For the text-containing cell, return its midpoint in (x, y) coordinate format. 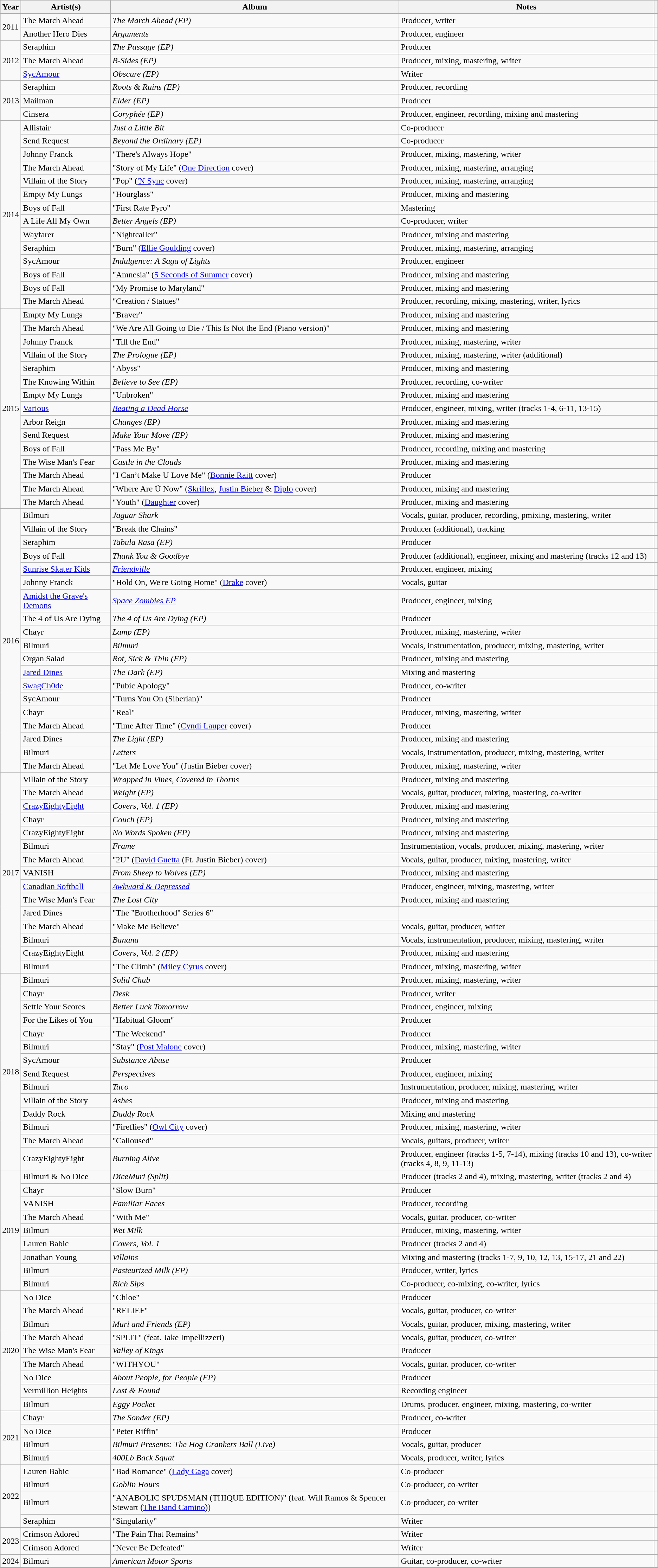
Perspectives (254, 1074)
2016 (11, 641)
"Hold On, We're Going Home" (Drake cover) (254, 582)
2015 (11, 409)
Substance Abuse (254, 1060)
"Youth" (Daughter cover) (254, 502)
Lamp (EP) (254, 632)
"Where Are Ü Now" (Skrillex, Justin Bieber & Diplo cover) (254, 489)
Ashes (254, 1100)
Mixing and mastering (tracks 1-7, 9, 10, 12, 13, 15-17, 21 and 22) (527, 1257)
Beating a Dead Horse (254, 409)
Drums, producer, engineer, mixing, mastering, co-writer (527, 1404)
Taco (254, 1087)
"My Promise to Maryland" (254, 288)
2014 (11, 214)
"Stay" (Post Malone cover) (254, 1047)
Covers, Vol. 2 (EP) (254, 953)
"Creation / Statues" (254, 301)
Bilmuri & No Dice (66, 1177)
Vermillion Heights (66, 1391)
Goblin Hours (254, 1485)
Coryphée (EP) (254, 114)
For the Likes of You (66, 1020)
"Fireflies" (Owl City cover) (254, 1127)
"Turns You On (Siberian)" (254, 699)
Elder (EP) (254, 101)
Weight (EP) (254, 792)
"I Can’t Make U Love Me" (Bonnie Raitt cover) (254, 475)
Covers, Vol. 1 (EP) (254, 806)
Producer, engineer (tracks 1-5, 7-14), mixing (tracks 10 and 13), co-writer (tracks 4, 8, 9, 11-13) (527, 1159)
About People, for People (EP) (254, 1377)
Mastering (527, 208)
From Sheep to Wolves (EP) (254, 873)
Believe to See (EP) (254, 381)
"Slow Burn" (254, 1190)
Producer (additional), tracking (527, 529)
Changes (EP) (254, 422)
Settle Your Scores (66, 1007)
"Till the End" (254, 341)
Vocals, guitar, producer, mixing, mastering, co-writer (527, 792)
Couch (EP) (254, 820)
"Pop" ('N Sync cover) (254, 181)
400Lb Back Squat (254, 1458)
Burning Alive (254, 1159)
"SPLIT" (feat. Jake Impellizzeri) (254, 1337)
"Break the Chains" (254, 529)
"We Are All Going to Die / This Is Not the End (Piano version)" (254, 328)
Roots & Ruins (EP) (254, 87)
Producer (tracks 2 and 4), mixing, mastering, writer (tracks 2 and 4) (527, 1177)
Another Hero Dies (66, 34)
"Singularity" (254, 1521)
Make Your Move (EP) (254, 435)
Covers, Vol. 1 (254, 1244)
"Real" (254, 712)
The Knowing Within (66, 381)
Instrumentation, producer, mixing, mastering, writer (527, 1087)
Vocals, producer, writer, lyrics (527, 1458)
Rot, Sick & Thin (EP) (254, 659)
"There's Always Hope" (254, 154)
Producer, recording, mixing and mastering (527, 449)
Mailman (66, 101)
Solid Chub (254, 980)
Producer, recording, mixing, mastering, writer, lyrics (527, 301)
The Lost City (254, 900)
The 4 of Us Are Dying (EP) (254, 619)
Jonathan Young (66, 1257)
The Dark (EP) (254, 672)
"Story of My Life" (One Direction cover) (254, 168)
Muri and Friends (EP) (254, 1324)
"Calloused" (254, 1140)
A Life All My Own (66, 221)
"Let Me Love You" (Justin Bieber cover) (254, 766)
Producer, engineer, mixing, writer (tracks 1-4, 6-11, 13-15) (527, 409)
Lost & Found (254, 1391)
The Passage (EP) (254, 47)
Producer, mixing, mastering, writer (additional) (527, 355)
Album (254, 7)
"First Rate Pyro" (254, 208)
Tabula Rasa (EP) (254, 542)
Indulgence: A Saga of Lights (254, 261)
"The "Brotherhood" Series 6" (254, 913)
Valley of Kings (254, 1351)
The Prologue (EP) (254, 355)
Co-producer, writer (527, 221)
Letters (254, 752)
"2U" (David Guetta (Ft. Justin Bieber) cover) (254, 860)
Vocals, guitar, producer (527, 1444)
Producer (tracks 2 and 4) (527, 1244)
"Make Me Believe" (254, 926)
Eggy Pocket (254, 1404)
"Peter Riffin" (254, 1431)
"Nightcaller" (254, 234)
Allistair (66, 127)
Vocals, guitar (527, 582)
Organ Salad (66, 659)
Awkward & Depressed (254, 886)
Castle in the Clouds (254, 462)
2018 (11, 1072)
Better Luck Tomorrow (254, 1007)
Vocals, guitars, producer, writer (527, 1140)
"Braver" (254, 315)
Arbor Reign (66, 422)
Vocals, guitar, producer, recording, pmixing, mastering, writer (527, 515)
Desk (254, 993)
Just a Little Bit (254, 127)
"WITHYOU" (254, 1364)
"The Climb" (Miley Cyrus cover) (254, 966)
Instrumentation, vocals, producer, mixing, mastering, writer (527, 846)
Wet Milk (254, 1230)
Wayfarer (66, 234)
$wagCh0de (66, 686)
Villains (254, 1257)
"Pubic Apology" (254, 686)
DiceMuri (Split) (254, 1177)
2023 (11, 1541)
2017 (11, 873)
The Sonder (EP) (254, 1418)
B-Sides (EP) (254, 60)
"Habitual Gloom" (254, 1020)
Cinsera (66, 114)
"Hourglass" (254, 194)
"The Pain That Remains" (254, 1534)
2021 (11, 1438)
"Amnesia" (5 Seconds of Summer cover) (254, 275)
Obscure (EP) (254, 74)
"With Me" (254, 1217)
Familiar Faces (254, 1203)
Co-producer, co-mixing, co-writer, lyrics (527, 1284)
Rich Sips (254, 1284)
2020 (11, 1351)
Producer (additional), engineer, mixing and mastering (tracks 12 and 13) (527, 555)
The Light (EP) (254, 739)
2022 (11, 1496)
"Abyss" (254, 368)
"Time After Time" (Cyndi Lauper cover) (254, 726)
"Pass Me By" (254, 449)
Wrapped in Vines, Covered in Thorns (254, 779)
Beyond the Ordinary (EP) (254, 141)
2011 (11, 27)
"Burn" (Ellie Goulding cover) (254, 248)
Year (11, 7)
Artist(s) (66, 7)
"RELIEF" (254, 1311)
"Never Be Defeated" (254, 1548)
Various (66, 409)
Guitar, co-producer, co-writer (527, 1561)
Amidst the Grave's Demons (66, 600)
Frame (254, 846)
Jaguar Shark (254, 515)
Canadian Softball (66, 886)
Banana (254, 940)
Producer, engineer, mixing, mastering, writer (527, 886)
Arguments (254, 34)
2019 (11, 1230)
Space Zombies EP (254, 600)
The March Ahead (EP) (254, 20)
2024 (11, 1561)
"The Weekend" (254, 1033)
"Bad Romance" (Lady Gaga cover) (254, 1471)
Thank You & Goodbye (254, 555)
Better Angels (EP) (254, 221)
Producer, writer, lyrics (527, 1271)
Producer, recording, co-writer (527, 381)
Recording engineer (527, 1391)
No Words Spoken (EP) (254, 833)
The 4 of Us Are Dying (66, 619)
"Chloe" (254, 1297)
Bilmuri Presents: The Hog Crankers Ball (Live) (254, 1444)
"ANABOLIC SPUDSMAN (THIQUE EDITION)" (feat. Will Ramos & Spencer Stewart (The Band Camino)) (254, 1503)
Sunrise Skater Kids (66, 569)
Friendville (254, 569)
American Motor Sports (254, 1561)
Vocals, guitar, producer, writer (527, 926)
2012 (11, 60)
"Unbroken" (254, 395)
Pasteurized Milk (EP) (254, 1271)
Producer, engineer, recording, mixing and mastering (527, 114)
2013 (11, 101)
Notes (527, 7)
